Return the [x, y] coordinate for the center point of the cell that contains the specified text.  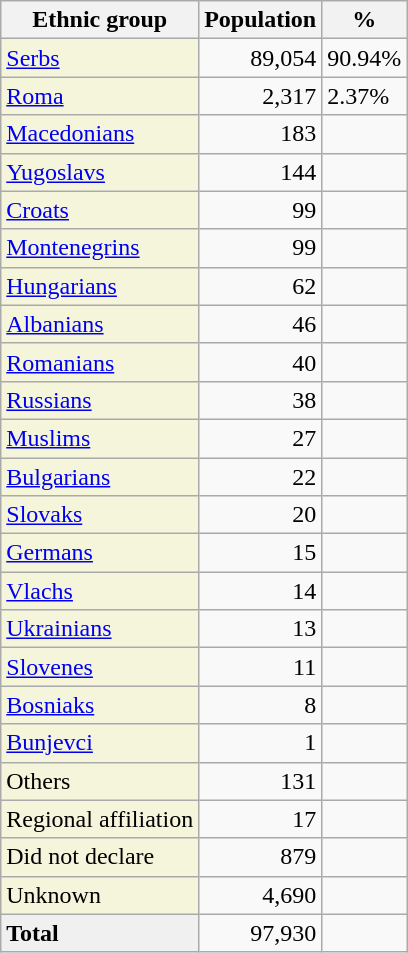
14 [260, 591]
Roma [100, 96]
11 [260, 667]
15 [260, 553]
Unknown [100, 895]
183 [260, 134]
Yugoslavs [100, 172]
1 [260, 743]
Regional affiliation [100, 819]
90.94% [364, 58]
46 [260, 324]
Albanians [100, 324]
2,317 [260, 96]
22 [260, 477]
Did not declare [100, 857]
Total [100, 933]
Muslims [100, 438]
Montenegrins [100, 248]
Croats [100, 210]
62 [260, 286]
Romanians [100, 362]
40 [260, 362]
Vlachs [100, 591]
97,930 [260, 933]
Serbs [100, 58]
Ethnic group [100, 20]
Slovenes [100, 667]
Ukrainians [100, 629]
Slovaks [100, 515]
Bulgarians [100, 477]
Russians [100, 400]
20 [260, 515]
89,054 [260, 58]
2.37% [364, 96]
13 [260, 629]
4,690 [260, 895]
Macedonians [100, 134]
Bunjevci [100, 743]
Germans [100, 553]
27 [260, 438]
131 [260, 781]
38 [260, 400]
879 [260, 857]
% [364, 20]
8 [260, 705]
Others [100, 781]
Bosniaks [100, 705]
Hungarians [100, 286]
144 [260, 172]
17 [260, 819]
Population [260, 20]
